Scan for the cell matching the given text and deliver its [x, y] coordinate at center. 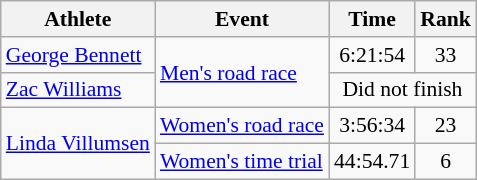
Athlete [78, 19]
Men's road race [242, 72]
Event [242, 19]
33 [446, 55]
3:56:34 [372, 126]
Rank [446, 19]
44:54.71 [372, 162]
23 [446, 126]
6:21:54 [372, 55]
Linda Villumsen [78, 144]
George Bennett [78, 55]
Did not finish [402, 90]
Women's time trial [242, 162]
Time [372, 19]
6 [446, 162]
Women's road race [242, 126]
Zac Williams [78, 90]
